Extract the (X, Y) coordinate from the center of the cell holding the provided text.  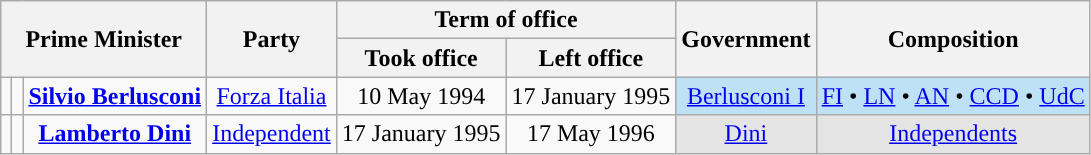
FI • LN • AN • CCD • UdC (953, 96)
17 May 1996 (591, 134)
Government (746, 39)
10 May 1994 (421, 96)
Term of office (506, 20)
Independent (272, 134)
Lamberto Dini (115, 134)
Berlusconi I (746, 96)
Took office (421, 58)
Independents (953, 134)
Dini (746, 134)
Left office (591, 58)
Forza Italia (272, 96)
Prime Minister (104, 39)
Party (272, 39)
Composition (953, 39)
Silvio Berlusconi (115, 96)
